Return (x, y) of the center of cell containing provided text 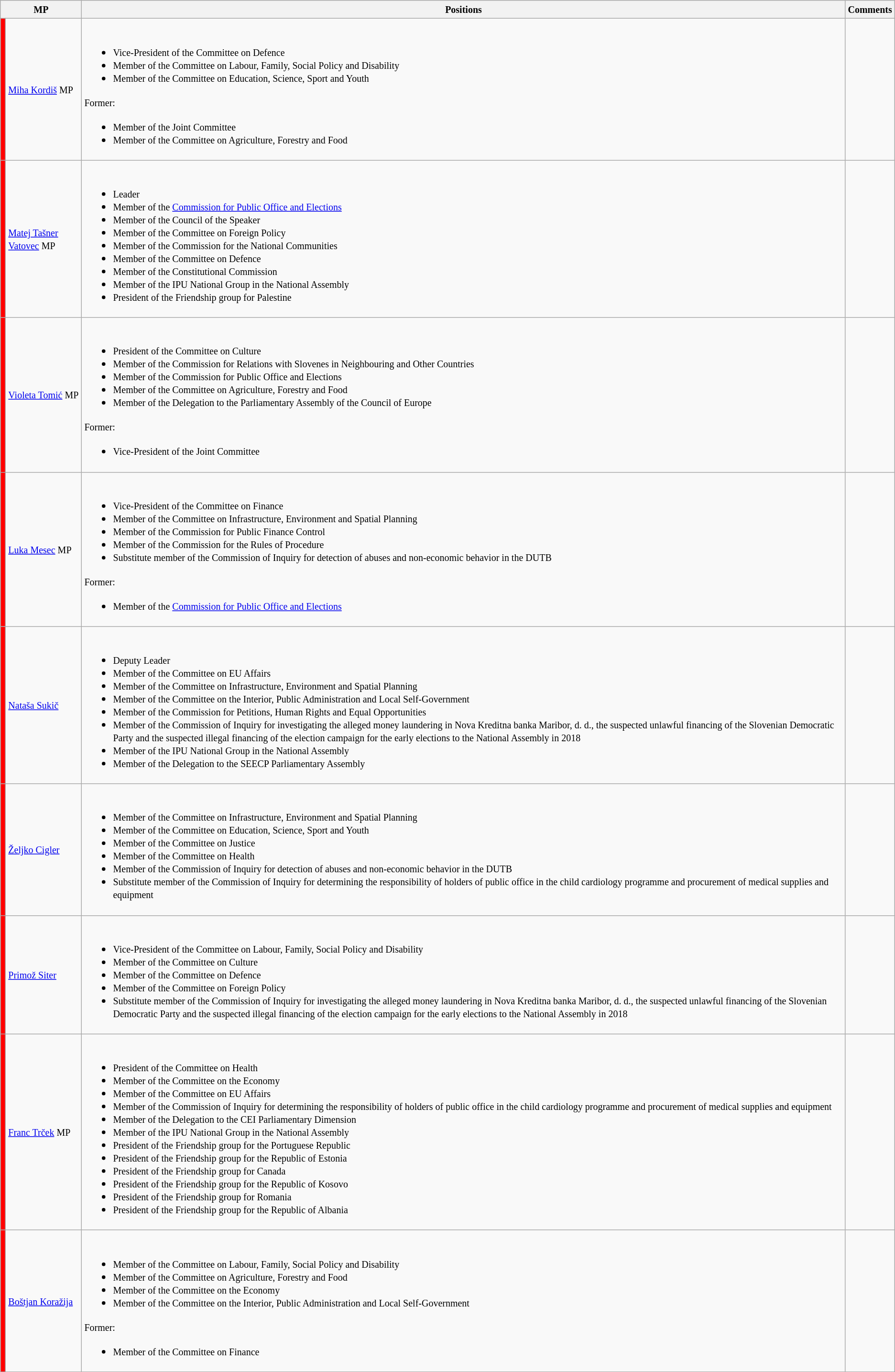
Luka Mesec MP (44, 549)
Franc Trček MP (44, 1132)
Boštjan Koražija (44, 1301)
Miha Kordiš MP (44, 89)
Matej Tašner Vatovec MP (44, 239)
Positions (464, 10)
Violeta Tomić MP (44, 395)
Primož Siter (44, 975)
Nataša Sukič (44, 705)
MP (41, 10)
Željko Cigler (44, 849)
Comments (870, 10)
